Scan for the cell matching the given text and deliver its (x, y) coordinate at center. 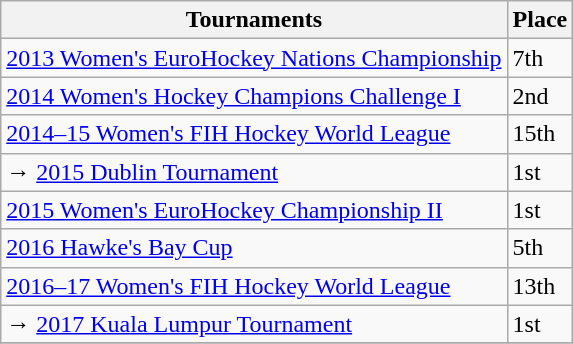
2013 Women's EuroHockey Nations Championship (254, 58)
2016–17 Women's FIH Hockey World League (254, 286)
2nd (540, 96)
7th (540, 58)
Tournaments (254, 20)
2015 Women's EuroHockey Championship II (254, 210)
→ 2015 Dublin Tournament (254, 172)
13th (540, 286)
2014–15 Women's FIH Hockey World League (254, 134)
Place (540, 20)
→ 2017 Kuala Lumpur Tournament (254, 324)
15th (540, 134)
2014 Women's Hockey Champions Challenge I (254, 96)
5th (540, 248)
2016 Hawke's Bay Cup (254, 248)
